Determine the [X, Y] coordinate at the center of the cell enclosing the given text.  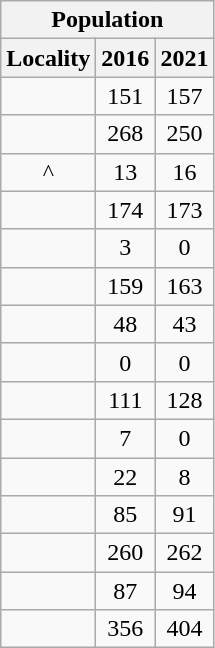
157 [184, 96]
111 [126, 400]
404 [184, 629]
85 [126, 515]
Population [108, 20]
^ [48, 172]
22 [126, 477]
94 [184, 591]
43 [184, 324]
8 [184, 477]
87 [126, 591]
16 [184, 172]
13 [126, 172]
174 [126, 210]
3 [126, 248]
159 [126, 286]
128 [184, 400]
268 [126, 134]
91 [184, 515]
260 [126, 553]
250 [184, 134]
151 [126, 96]
2021 [184, 58]
173 [184, 210]
2016 [126, 58]
356 [126, 629]
48 [126, 324]
7 [126, 438]
Locality [48, 58]
163 [184, 286]
262 [184, 553]
